Provide the [X, Y] coordinate of the cell's center where the given text is located.  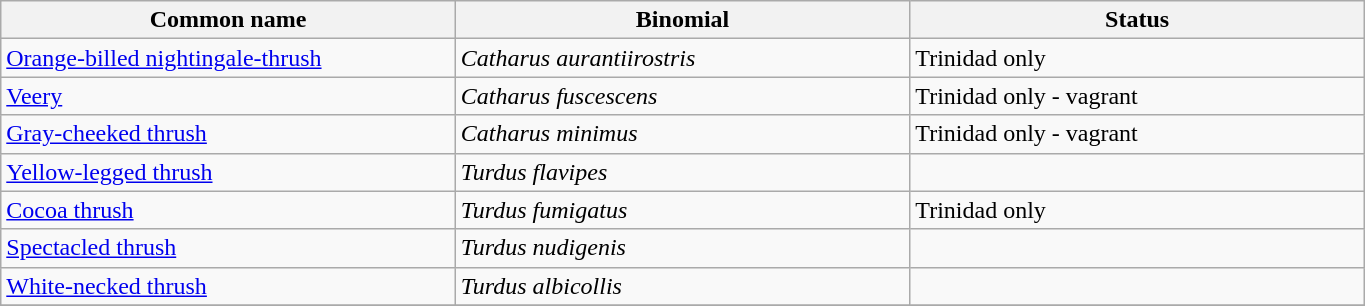
Binomial [682, 20]
White-necked thrush [228, 286]
Yellow-legged thrush [228, 172]
Orange-billed nightingale-thrush [228, 58]
Turdus flavipes [682, 172]
Catharus aurantiirostris [682, 58]
Common name [228, 20]
Catharus fuscescens [682, 96]
Spectacled thrush [228, 248]
Cocoa thrush [228, 210]
Turdus albicollis [682, 286]
Turdus fumigatus [682, 210]
Status [1138, 20]
Turdus nudigenis [682, 248]
Gray-cheeked thrush [228, 134]
Catharus minimus [682, 134]
Veery [228, 96]
